Return the (X, Y) coordinate for the center point of the cell that contains the specified text.  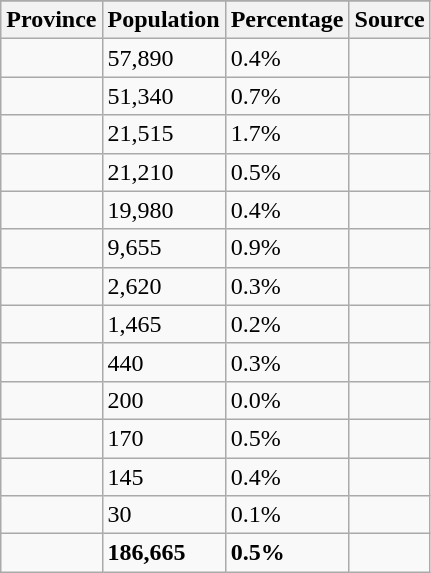
Percentage (287, 20)
440 (164, 362)
170 (164, 438)
1,465 (164, 324)
19,980 (164, 210)
186,665 (164, 553)
0.7% (287, 96)
2,620 (164, 286)
Province (52, 20)
Source (390, 20)
200 (164, 400)
1.7% (287, 134)
21,515 (164, 134)
30 (164, 515)
9,655 (164, 248)
0.1% (287, 515)
0.0% (287, 400)
57,890 (164, 58)
0.9% (287, 248)
145 (164, 477)
Population (164, 20)
21,210 (164, 172)
51,340 (164, 96)
0.2% (287, 324)
